Extract the (X, Y) coordinate from the center of the cell holding the provided text.  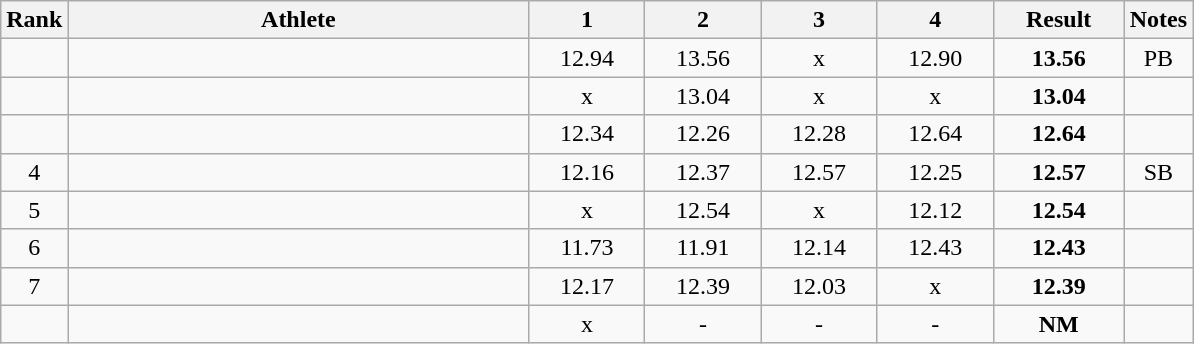
SB (1158, 172)
12.28 (819, 134)
11.91 (703, 248)
12.34 (587, 134)
12.03 (819, 286)
5 (34, 210)
2 (703, 20)
12.17 (587, 286)
Result (1058, 20)
12.25 (935, 172)
12.90 (935, 58)
12.12 (935, 210)
Notes (1158, 20)
PB (1158, 58)
NM (1058, 324)
12.14 (819, 248)
12.94 (587, 58)
Athlete (298, 20)
11.73 (587, 248)
1 (587, 20)
3 (819, 20)
7 (34, 286)
12.37 (703, 172)
Rank (34, 20)
12.16 (587, 172)
12.26 (703, 134)
6 (34, 248)
